Pinpoint the cell where the given text exists, returning its [X, Y] midpoint coordinate. 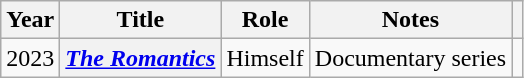
Notes [410, 20]
2023 [30, 58]
Documentary series [410, 58]
Year [30, 20]
Himself [265, 58]
Title [140, 20]
The Romantics [140, 58]
Role [265, 20]
